From the cell containing the given text, extract its center point as (X, Y) coordinate. 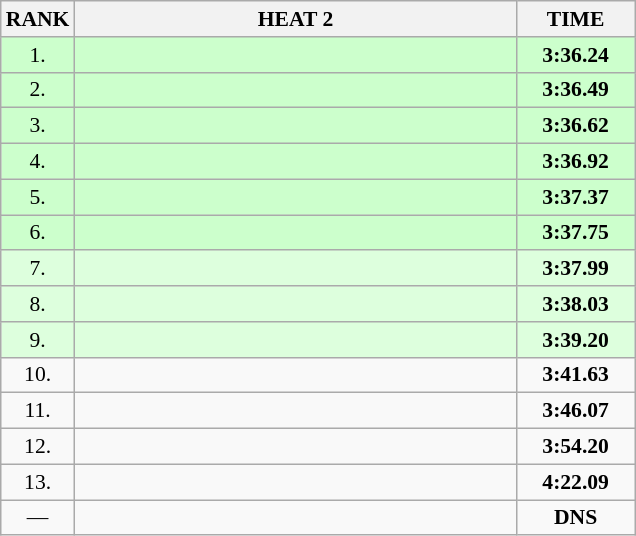
RANK (38, 19)
10. (38, 375)
11. (38, 411)
3:37.75 (576, 233)
13. (38, 482)
1. (38, 55)
— (38, 518)
3:54.20 (576, 447)
3:37.37 (576, 197)
TIME (576, 19)
3:39.20 (576, 340)
12. (38, 447)
9. (38, 340)
6. (38, 233)
3:41.63 (576, 375)
DNS (576, 518)
HEAT 2 (295, 19)
4:22.09 (576, 482)
2. (38, 90)
3:36.24 (576, 55)
7. (38, 269)
3:36.49 (576, 90)
3. (38, 126)
3:37.99 (576, 269)
4. (38, 162)
5. (38, 197)
3:38.03 (576, 304)
8. (38, 304)
3:46.07 (576, 411)
3:36.92 (576, 162)
3:36.62 (576, 126)
